Pinpoint the cell where the given text exists, returning its [x, y] midpoint coordinate. 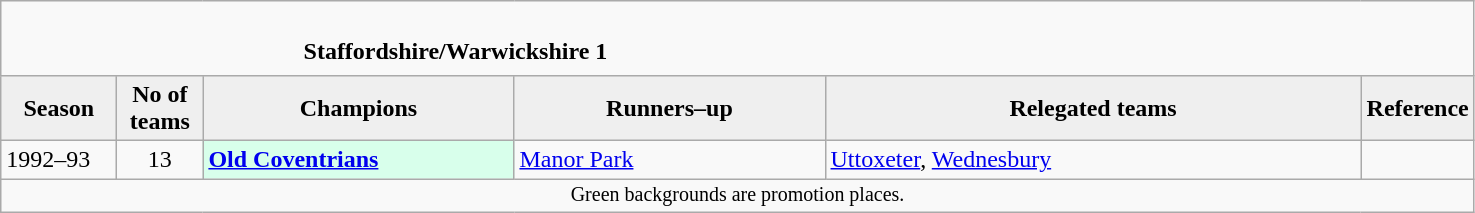
Green backgrounds are promotion places. [738, 194]
1992–93 [59, 159]
13 [160, 159]
Old Coventrians [358, 159]
Runners–up [670, 108]
Manor Park [670, 159]
Season [59, 108]
Reference [1418, 108]
Relegated teams [1093, 108]
Uttoxeter, Wednesbury [1093, 159]
No of teams [160, 108]
Champions [358, 108]
